Locate the cell with the specified text and output its [X, Y] center coordinate. 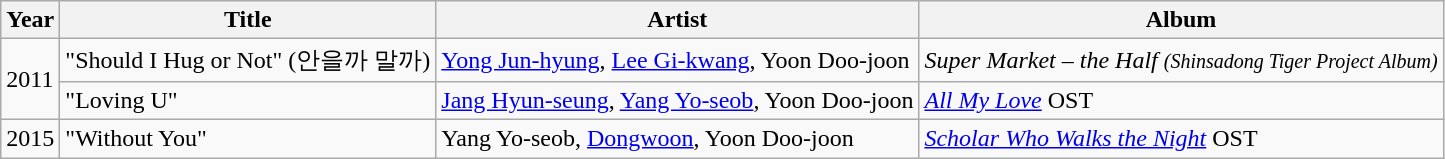
Scholar Who Walks the Night OST [1181, 138]
All My Love OST [1181, 100]
Title [248, 20]
"Should I Hug or Not" (안을까 말까) [248, 60]
2015 [30, 138]
Yang Yo-seob, Dongwoon, Yoon Doo-joon [678, 138]
Super Market – the Half (Shinsadong Tiger Project Album) [1181, 60]
Year [30, 20]
"Loving U" [248, 100]
Jang Hyun-seung, Yang Yo-seob, Yoon Doo-joon [678, 100]
2011 [30, 80]
Yong Jun-hyung, Lee Gi-kwang, Yoon Doo-joon [678, 60]
Album [1181, 20]
"Without You" [248, 138]
Artist [678, 20]
